Return the [x, y] coordinate for the center point of the cell that contains the specified text.  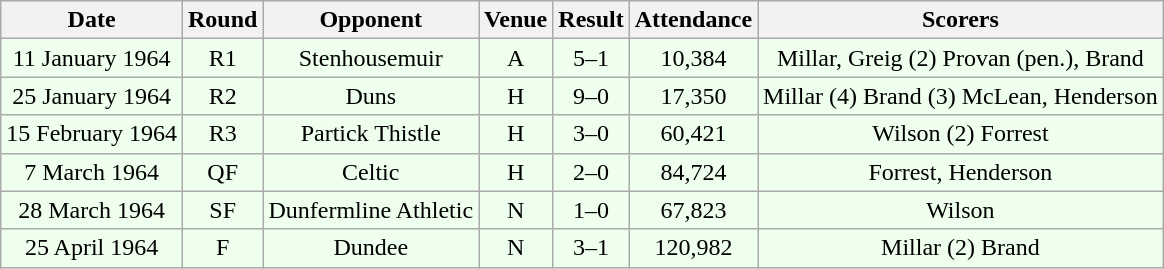
Result [591, 20]
2–0 [591, 172]
Round [222, 20]
7 March 1964 [92, 172]
5–1 [591, 58]
Millar (2) Brand [961, 248]
SF [222, 210]
R1 [222, 58]
Partick Thistle [371, 134]
Scorers [961, 20]
Wilson [961, 210]
Opponent [371, 20]
Forrest, Henderson [961, 172]
Attendance [693, 20]
84,724 [693, 172]
9–0 [591, 96]
Duns [371, 96]
10,384 [693, 58]
60,421 [693, 134]
R2 [222, 96]
Date [92, 20]
Dundee [371, 248]
Celtic [371, 172]
A [516, 58]
Stenhousemuir [371, 58]
11 January 1964 [92, 58]
17,350 [693, 96]
67,823 [693, 210]
F [222, 248]
25 January 1964 [92, 96]
Wilson (2) Forrest [961, 134]
Dunfermline Athletic [371, 210]
15 February 1964 [92, 134]
R3 [222, 134]
1–0 [591, 210]
QF [222, 172]
3–0 [591, 134]
Millar, Greig (2) Provan (pen.), Brand [961, 58]
25 April 1964 [92, 248]
3–1 [591, 248]
Venue [516, 20]
Millar (4) Brand (3) McLean, Henderson [961, 96]
120,982 [693, 248]
28 March 1964 [92, 210]
